Identify which cell holds the provided text, then report its [X, Y] central coordinate. 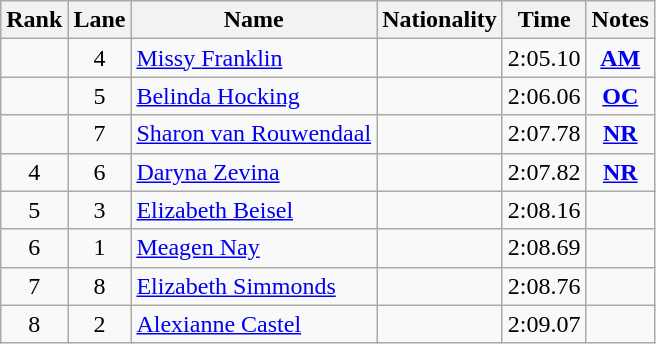
Nationality [440, 20]
2:07.82 [544, 172]
2:05.10 [544, 58]
Missy Franklin [254, 58]
2:08.16 [544, 210]
2:06.06 [544, 96]
Meagen Nay [254, 248]
2:07.78 [544, 134]
Alexianne Castel [254, 324]
Elizabeth Simmonds [254, 286]
2:08.69 [544, 248]
Name [254, 20]
1 [100, 248]
OC [620, 96]
Elizabeth Beisel [254, 210]
Daryna Zevina [254, 172]
Belinda Hocking [254, 96]
2:08.76 [544, 286]
2 [100, 324]
3 [100, 210]
2:09.07 [544, 324]
Lane [100, 20]
Sharon van Rouwendaal [254, 134]
Time [544, 20]
Rank [34, 20]
Notes [620, 20]
AM [620, 58]
